Extract the [x, y] coordinate from the center of the cell holding the provided text.  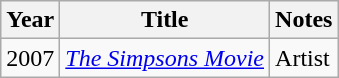
The Simpsons Movie [165, 58]
Year [30, 20]
2007 [30, 58]
Artist [304, 58]
Notes [304, 20]
Title [165, 20]
